Scan for the cell matching the given text and deliver its [X, Y] coordinate at center. 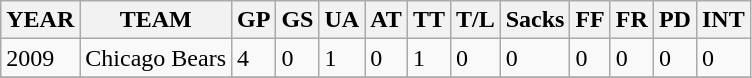
TT [428, 20]
Chicago Bears [156, 58]
GP [254, 20]
YEAR [40, 20]
FR [632, 20]
2009 [40, 58]
GS [298, 20]
Sacks [535, 20]
PD [674, 20]
4 [254, 58]
AT [386, 20]
T/L [475, 20]
INT [723, 20]
TEAM [156, 20]
FF [590, 20]
UA [342, 20]
